Determine the [X, Y] coordinate at the center of the cell enclosing the given text.  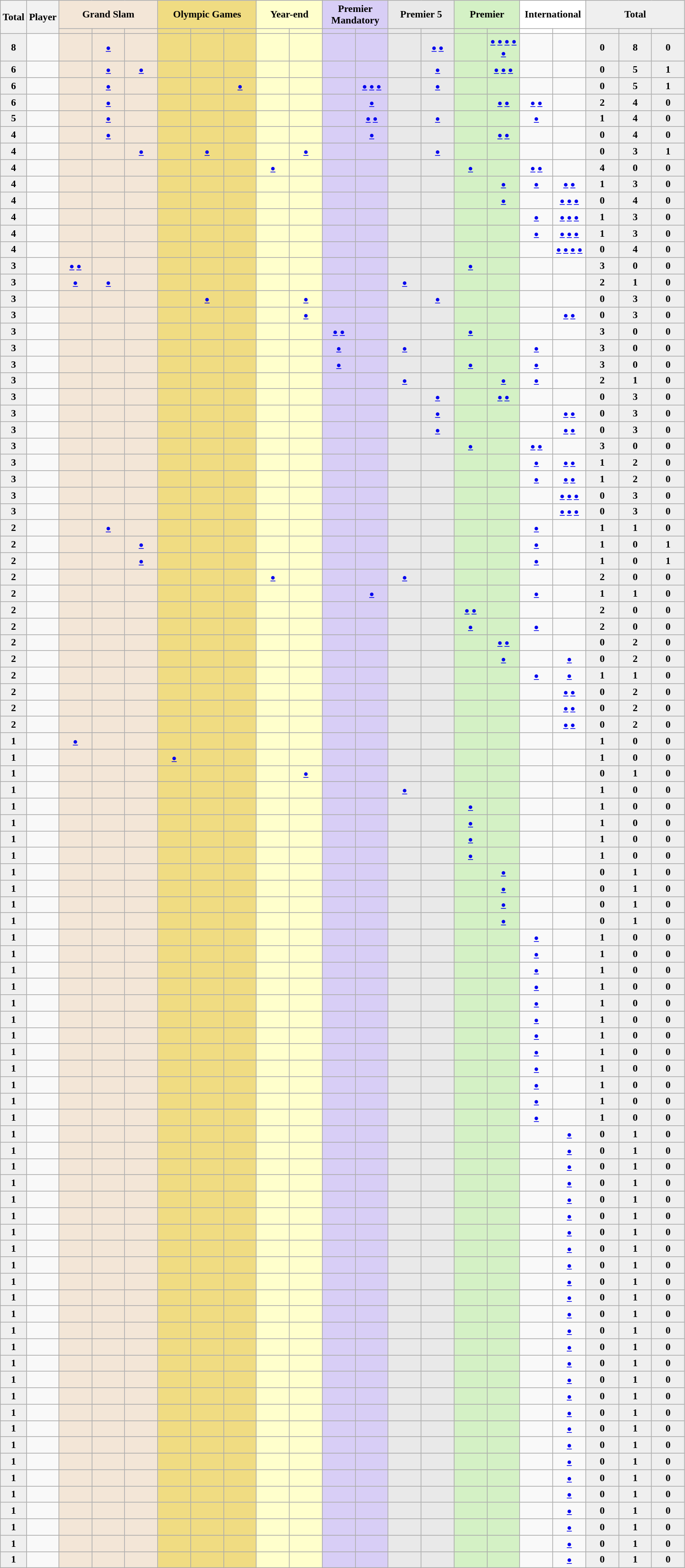
Premier Mandatory [355, 15]
● ● ● ● ● [503, 47]
Premier 5 [421, 15]
Grand Slam [108, 15]
Premier [487, 15]
International [553, 15]
● ● ● ● [570, 250]
Year-end [290, 15]
Olympic Games [207, 15]
Player [43, 17]
